Output the [x, y] coordinate of the center of the cell containing the given text.  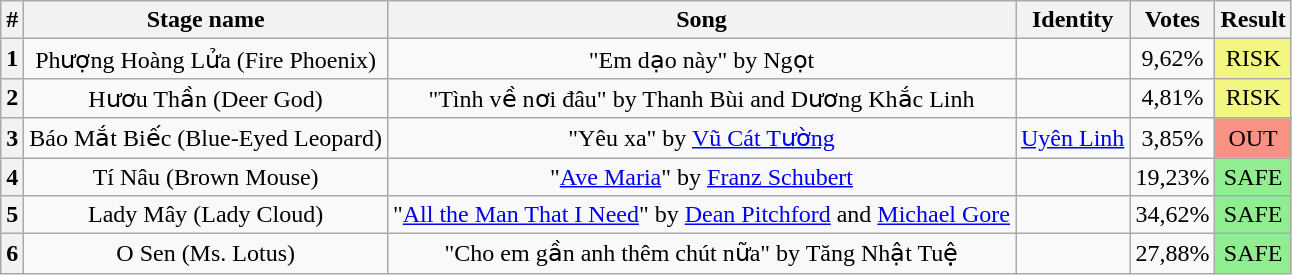
Result [1253, 20]
# [12, 20]
Song [701, 20]
Tí Nâu (Brown Mouse) [206, 177]
Báo Mắt Biếc (Blue-Eyed Leopard) [206, 138]
"Em dạo này" by Ngọt [701, 59]
Votes [1172, 20]
4,81% [1172, 98]
1 [12, 59]
4 [12, 177]
3,85% [1172, 138]
Stage name [206, 20]
"Ave Maria" by Franz Schubert [701, 177]
Identity [1073, 20]
OUT [1253, 138]
"Tình về nơi đâu" by Thanh Bùi and Dương Khắc Linh [701, 98]
"Cho em gần anh thêm chút nữa" by Tăng Nhật Tuệ [701, 254]
27,88% [1172, 254]
Phượng Hoàng Lửa (Fire Phoenix) [206, 59]
34,62% [1172, 215]
6 [12, 254]
O Sen (Ms. Lotus) [206, 254]
Uyên Linh [1073, 138]
2 [12, 98]
"Yêu xa" by Vũ Cát Tường [701, 138]
5 [12, 215]
Hươu Thần (Deer God) [206, 98]
"All the Man That I Need" by Dean Pitchford and Michael Gore [701, 215]
19,23% [1172, 177]
9,62% [1172, 59]
Lady Mây (Lady Cloud) [206, 215]
3 [12, 138]
